Capture the cell that displays the provided text and extract its (X, Y) central coordinate. 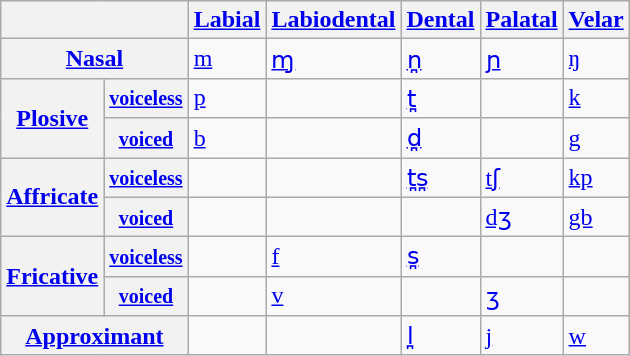
tʃ (522, 178)
Approximant (94, 336)
Labial (227, 20)
Affricate (52, 198)
Velar (596, 20)
Fricative (52, 276)
n̪ (440, 59)
s̪ (440, 257)
Dental (440, 20)
m (227, 59)
ŋ (596, 59)
d̪ (440, 138)
Labiodental (334, 20)
b (227, 138)
Plosive (52, 118)
w (596, 336)
kp (596, 178)
l̪ (440, 336)
gb (596, 217)
Palatal (522, 20)
f (334, 257)
p (227, 98)
j (522, 336)
v (334, 296)
ʒ (522, 296)
t̪ (440, 98)
Nasal (94, 59)
dʒ (522, 217)
g (596, 138)
ɲ (522, 59)
t̪s̪ (440, 178)
k (596, 98)
ɱ (334, 59)
